Return [x, y] of the center of cell containing provided text 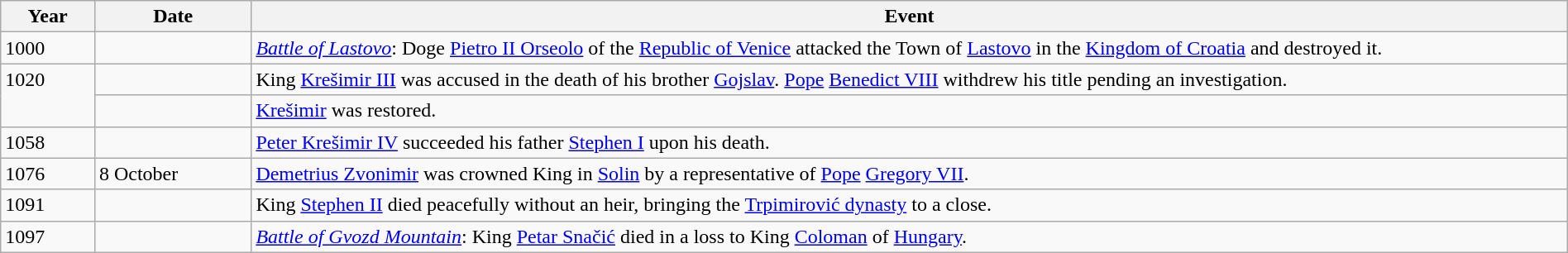
King Stephen II died peacefully without an heir, bringing the Trpimirović dynasty to a close. [910, 205]
1020 [48, 95]
Battle of Gvozd Mountain: King Petar Snačić died in a loss to King Coloman of Hungary. [910, 236]
Year [48, 17]
1000 [48, 48]
Demetrius Zvonimir was crowned King in Solin by a representative of Pope Gregory VII. [910, 174]
1097 [48, 236]
1076 [48, 174]
1058 [48, 142]
8 October [172, 174]
Date [172, 17]
Battle of Lastovo: Doge Pietro II Orseolo of the Republic of Venice attacked the Town of Lastovo in the Kingdom of Croatia and destroyed it. [910, 48]
Event [910, 17]
Peter Krešimir IV succeeded his father Stephen I upon his death. [910, 142]
Krešimir was restored. [910, 111]
King Krešimir III was accused in the death of his brother Gojslav. Pope Benedict VIII withdrew his title pending an investigation. [910, 79]
1091 [48, 205]
